Capture the cell that displays the provided text and extract its [X, Y] central coordinate. 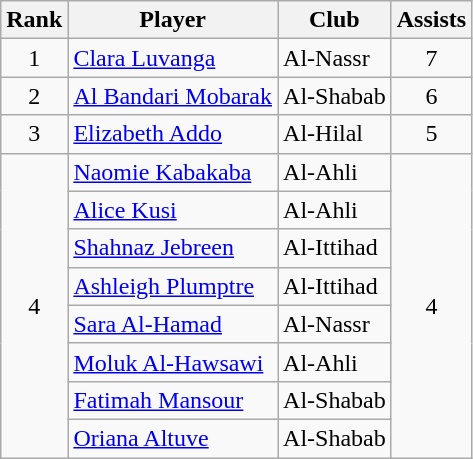
1 [34, 58]
5 [431, 134]
Oriana Altuve [173, 438]
Player [173, 20]
Moluk Al-Hawsawi [173, 362]
Fatimah Mansour [173, 400]
Naomie Kabakaba [173, 172]
Alice Kusi [173, 210]
Club [335, 20]
Al Bandari Mobarak [173, 96]
Sara Al-Hamad [173, 324]
Elizabeth Addo [173, 134]
Al-Hilal [335, 134]
Rank [34, 20]
3 [34, 134]
Ashleigh Plumptre [173, 286]
7 [431, 58]
2 [34, 96]
Assists [431, 20]
Shahnaz Jebreen [173, 248]
Clara Luvanga [173, 58]
6 [431, 96]
